Search for the cell housing the specified text and yield its [x, y] center coordinate. 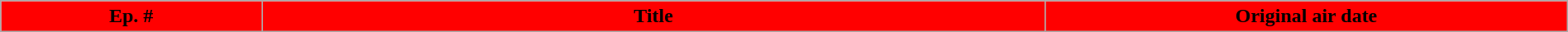
Ep. # [131, 16]
Original air date [1307, 16]
Title [653, 16]
